Identify which cell holds the provided text, then report its [X, Y] central coordinate. 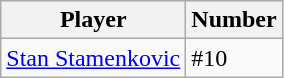
Player [94, 20]
#10 [234, 58]
Stan Stamenkovic [94, 58]
Number [234, 20]
